Determine the (X, Y) coordinate at the center of the cell enclosing the given text.  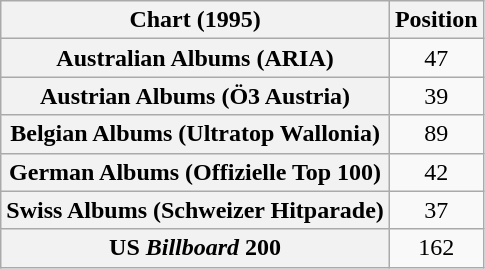
Chart (1995) (196, 20)
US Billboard 200 (196, 248)
German Albums (Offizielle Top 100) (196, 172)
39 (436, 96)
37 (436, 210)
89 (436, 134)
162 (436, 248)
42 (436, 172)
Austrian Albums (Ö3 Austria) (196, 96)
Swiss Albums (Schweizer Hitparade) (196, 210)
Position (436, 20)
47 (436, 58)
Australian Albums (ARIA) (196, 58)
Belgian Albums (Ultratop Wallonia) (196, 134)
